Extract the (x, y) coordinate from the center of the cell holding the provided text.  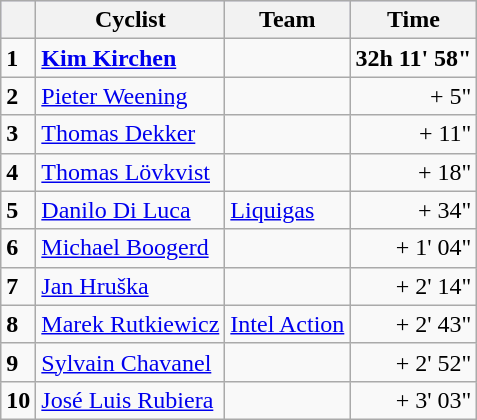
+ 11" (414, 134)
+ 3' 03" (414, 400)
+ 34" (414, 210)
8 (18, 324)
Kim Kirchen (130, 58)
+ 5" (414, 96)
Sylvain Chavanel (130, 362)
Pieter Weening (130, 96)
1 (18, 58)
32h 11' 58" (414, 58)
+ 1' 04" (414, 248)
Jan Hruška (130, 286)
10 (18, 400)
Team (288, 20)
+ 2' 14" (414, 286)
+ 18" (414, 172)
3 (18, 134)
4 (18, 172)
Thomas Dekker (130, 134)
José Luis Rubiera (130, 400)
Time (414, 20)
Cyclist (130, 20)
5 (18, 210)
7 (18, 286)
Marek Rutkiewicz (130, 324)
+ 2' 43" (414, 324)
Liquigas (288, 210)
2 (18, 96)
Michael Boogerd (130, 248)
9 (18, 362)
6 (18, 248)
+ 2' 52" (414, 362)
Danilo Di Luca (130, 210)
Intel Action (288, 324)
Thomas Lövkvist (130, 172)
